For the text-containing cell, return its midpoint in [x, y] coordinate format. 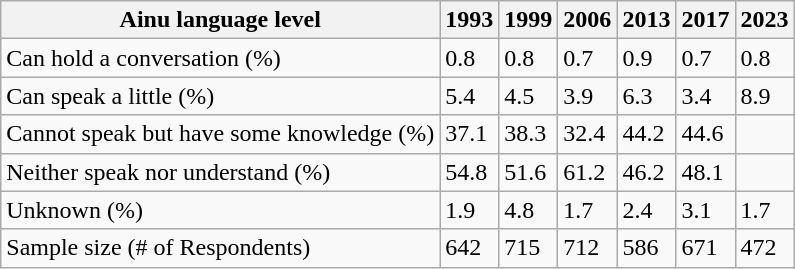
2006 [588, 20]
3.4 [706, 96]
1999 [528, 20]
3.1 [706, 210]
Ainu language level [220, 20]
5.4 [470, 96]
Neither speak nor understand (%) [220, 172]
1.9 [470, 210]
32.4 [588, 134]
44.6 [706, 134]
642 [470, 248]
Unknown (%) [220, 210]
Can speak a little (%) [220, 96]
51.6 [528, 172]
54.8 [470, 172]
4.8 [528, 210]
712 [588, 248]
2013 [646, 20]
38.3 [528, 134]
Cannot speak but have some knowledge (%) [220, 134]
Can hold a conversation (%) [220, 58]
6.3 [646, 96]
671 [706, 248]
0.9 [646, 58]
46.2 [646, 172]
2.4 [646, 210]
4.5 [528, 96]
715 [528, 248]
2017 [706, 20]
472 [764, 248]
37.1 [470, 134]
1993 [470, 20]
48.1 [706, 172]
61.2 [588, 172]
44.2 [646, 134]
8.9 [764, 96]
Sample size (# of Respondents) [220, 248]
2023 [764, 20]
586 [646, 248]
3.9 [588, 96]
